From the cell containing the given text, extract its center point as (x, y) coordinate. 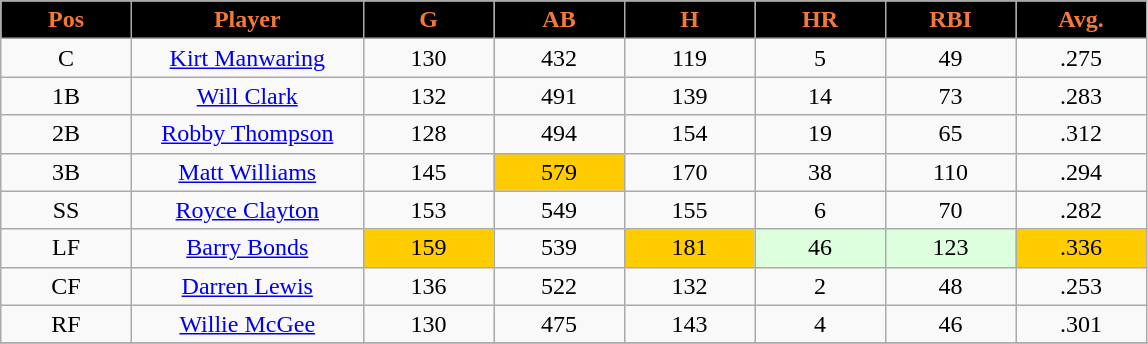
Avg. (1082, 20)
475 (559, 324)
73 (950, 96)
49 (950, 58)
70 (950, 210)
AB (559, 20)
123 (950, 248)
432 (559, 58)
Robby Thompson (247, 134)
549 (559, 210)
Will Clark (247, 96)
RBI (950, 20)
Darren Lewis (247, 286)
.294 (1082, 172)
539 (559, 248)
14 (820, 96)
143 (689, 324)
Kirt Manwaring (247, 58)
HR (820, 20)
2 (820, 286)
154 (689, 134)
4 (820, 324)
145 (428, 172)
.282 (1082, 210)
110 (950, 172)
6 (820, 210)
2B (66, 134)
19 (820, 134)
Royce Clayton (247, 210)
119 (689, 58)
.336 (1082, 248)
128 (428, 134)
SS (66, 210)
Matt Williams (247, 172)
.275 (1082, 58)
1B (66, 96)
494 (559, 134)
CF (66, 286)
48 (950, 286)
.253 (1082, 286)
136 (428, 286)
3B (66, 172)
155 (689, 210)
159 (428, 248)
491 (559, 96)
170 (689, 172)
153 (428, 210)
5 (820, 58)
181 (689, 248)
Barry Bonds (247, 248)
Pos (66, 20)
.283 (1082, 96)
.312 (1082, 134)
C (66, 58)
.301 (1082, 324)
LF (66, 248)
Player (247, 20)
H (689, 20)
G (428, 20)
RF (66, 324)
139 (689, 96)
522 (559, 286)
38 (820, 172)
65 (950, 134)
579 (559, 172)
Willie McGee (247, 324)
